Output the [X, Y] coordinate of the center of the cell containing the given text.  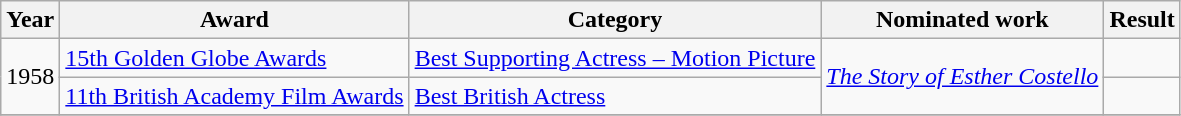
Best Supporting Actress – Motion Picture [615, 58]
Nominated work [962, 20]
Award [234, 20]
1958 [30, 77]
Result [1142, 20]
15th Golden Globe Awards [234, 58]
Best British Actress [615, 96]
Year [30, 20]
Category [615, 20]
11th British Academy Film Awards [234, 96]
The Story of Esther Costello [962, 77]
